Pinpoint the cell where the given text exists, returning its [X, Y] midpoint coordinate. 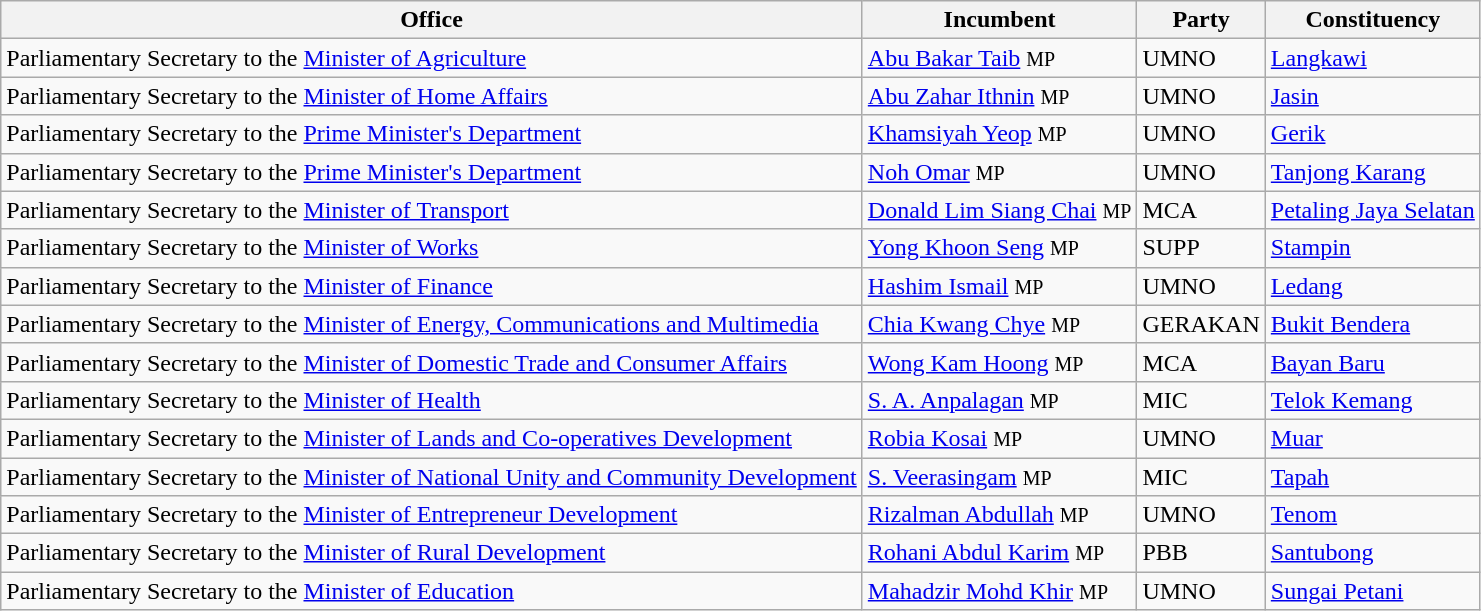
Yong Khoon Seng MP [1000, 248]
Rizalman Abdullah MP [1000, 515]
Party [1201, 20]
Parliamentary Secretary to the Minister of Finance [432, 286]
Parliamentary Secretary to the Minister of Health [432, 400]
Abu Zahar Ithnin MP [1000, 96]
Stampin [1372, 248]
Mahadzir Mohd Khir MP [1000, 591]
Parliamentary Secretary to the Minister of Home Affairs [432, 96]
S. A. Anpalagan MP [1000, 400]
Muar [1372, 438]
Rohani Abdul Karim MP [1000, 553]
Robia Kosai MP [1000, 438]
Parliamentary Secretary to the Minister of Transport [432, 210]
Khamsiyah Yeop MP [1000, 134]
Hashim Ismail MP [1000, 286]
PBB [1201, 553]
Parliamentary Secretary to the Minister of National Unity and Community Development [432, 477]
Bayan Baru [1372, 362]
Sungai Petani [1372, 591]
Parliamentary Secretary to the Minister of Works [432, 248]
S. Veerasingam MP [1000, 477]
Telok Kemang [1372, 400]
Petaling Jaya Selatan [1372, 210]
Office [432, 20]
GERAKAN [1201, 324]
Parliamentary Secretary to the Minister of Agriculture [432, 58]
Parliamentary Secretary to the Minister of Entrepreneur Development [432, 515]
Tanjong Karang [1372, 172]
Parliamentary Secretary to the Minister of Education [432, 591]
Wong Kam Hoong MP [1000, 362]
Parliamentary Secretary to the Minister of Domestic Trade and Consumer Affairs [432, 362]
SUPP [1201, 248]
Jasin [1372, 96]
Noh Omar MP [1000, 172]
Langkawi [1372, 58]
Tenom [1372, 515]
Abu Bakar Taib MP [1000, 58]
Gerik [1372, 134]
Parliamentary Secretary to the Minister of Lands and Co-operatives Development [432, 438]
Incumbent [1000, 20]
Constituency [1372, 20]
Bukit Bendera [1372, 324]
Tapah [1372, 477]
Parliamentary Secretary to the Minister of Energy, Communications and Multimedia [432, 324]
Donald Lim Siang Chai MP [1000, 210]
Chia Kwang Chye MP [1000, 324]
Santubong [1372, 553]
Parliamentary Secretary to the Minister of Rural Development [432, 553]
Ledang [1372, 286]
